Identify which cell holds the provided text, then report its (x, y) central coordinate. 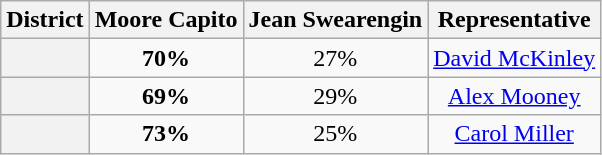
25% (336, 134)
Carol Miller (514, 134)
69% (166, 96)
Jean Swearengin (336, 20)
70% (166, 58)
Moore Capito (166, 20)
Alex Mooney (514, 96)
District (45, 20)
David McKinley (514, 58)
29% (336, 96)
27% (336, 58)
Representative (514, 20)
73% (166, 134)
